Extract the (X, Y) coordinate from the center of the cell holding the provided text.  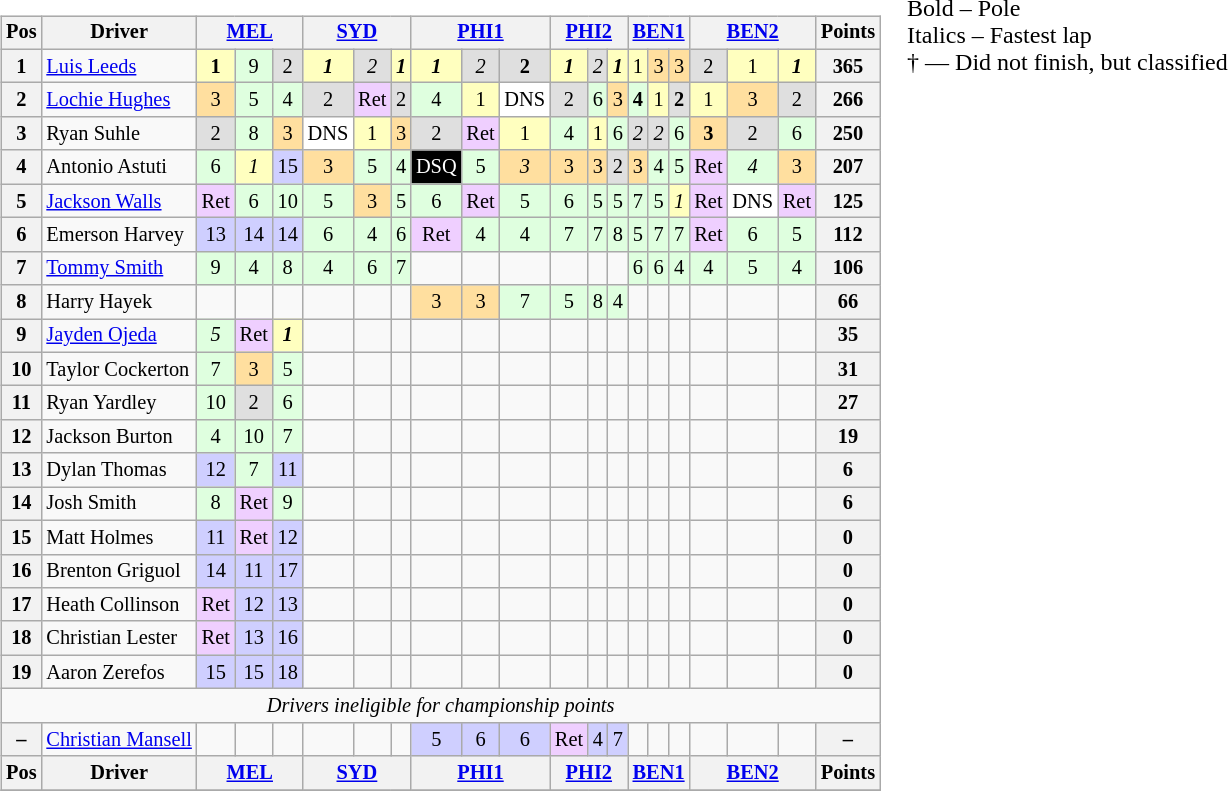
DSQ (436, 167)
Taylor Cockerton (118, 369)
365 (848, 66)
266 (848, 100)
112 (848, 235)
207 (848, 167)
Drivers ineligible for championship points (440, 706)
Ryan Yardley (118, 403)
Ryan Suhle (118, 134)
31 (848, 369)
Christian Lester (118, 638)
66 (848, 302)
Tommy Smith (118, 268)
Antonio Astuti (118, 167)
250 (848, 134)
Josh Smith (118, 504)
Lochie Hughes (118, 100)
Jackson Walls (118, 201)
Dylan Thomas (118, 470)
Brenton Griguol (118, 571)
35 (848, 336)
27 (848, 403)
Luis Leeds (118, 66)
Jayden Ojeda (118, 336)
Harry Hayek (118, 302)
Matt Holmes (118, 537)
Aaron Zerefos (118, 672)
Emerson Harvey (118, 235)
Jackson Burton (118, 437)
Heath Collinson (118, 605)
Christian Mansell (118, 739)
125 (848, 201)
106 (848, 268)
